Locate the cell with the specified text and output its [x, y] center coordinate. 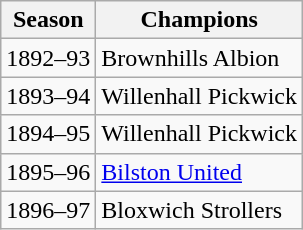
Season [48, 20]
1896–97 [48, 210]
1892–93 [48, 58]
1893–94 [48, 96]
1894–95 [48, 134]
Brownhills Albion [200, 58]
Champions [200, 20]
1895–96 [48, 172]
Bloxwich Strollers [200, 210]
Bilston United [200, 172]
